Find where the given text appears and provide that cell's center as (X, Y) coordinate. 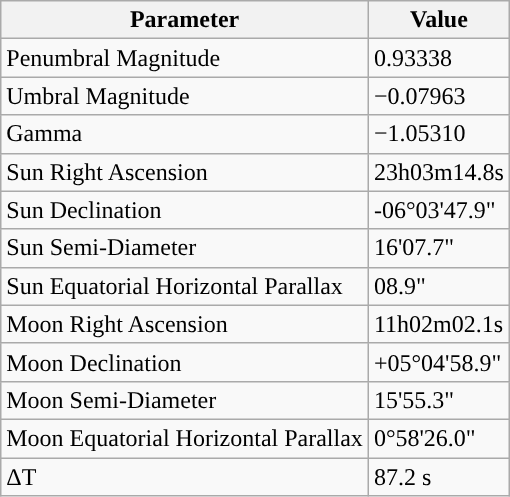
Moon Declination (185, 362)
08.9" (438, 286)
Value (438, 20)
15'55.3" (438, 400)
+05°04'58.9" (438, 362)
Parameter (185, 20)
Moon Semi-Diameter (185, 400)
−1.05310 (438, 134)
ΔT (185, 477)
87.2 s (438, 477)
Sun Declination (185, 210)
0.93338 (438, 58)
-06°03'47.9" (438, 210)
Gamma (185, 134)
Umbral Magnitude (185, 96)
23h03m14.8s (438, 172)
Sun Equatorial Horizontal Parallax (185, 286)
Penumbral Magnitude (185, 58)
11h02m02.1s (438, 324)
Moon Right Ascension (185, 324)
−0.07963 (438, 96)
16'07.7" (438, 248)
Sun Semi-Diameter (185, 248)
0°58'26.0" (438, 438)
Sun Right Ascension (185, 172)
Moon Equatorial Horizontal Parallax (185, 438)
